Return the (X, Y) coordinate for the center point of the cell that contains the specified text.  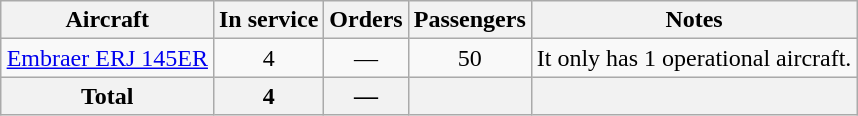
Passengers (470, 20)
Total (107, 96)
Embraer ERJ 145ER (107, 58)
Notes (694, 20)
In service (268, 20)
It only has 1 operational aircraft. (694, 58)
Aircraft (107, 20)
Orders (366, 20)
50 (470, 58)
